For the text-containing cell, return its midpoint in (X, Y) coordinate format. 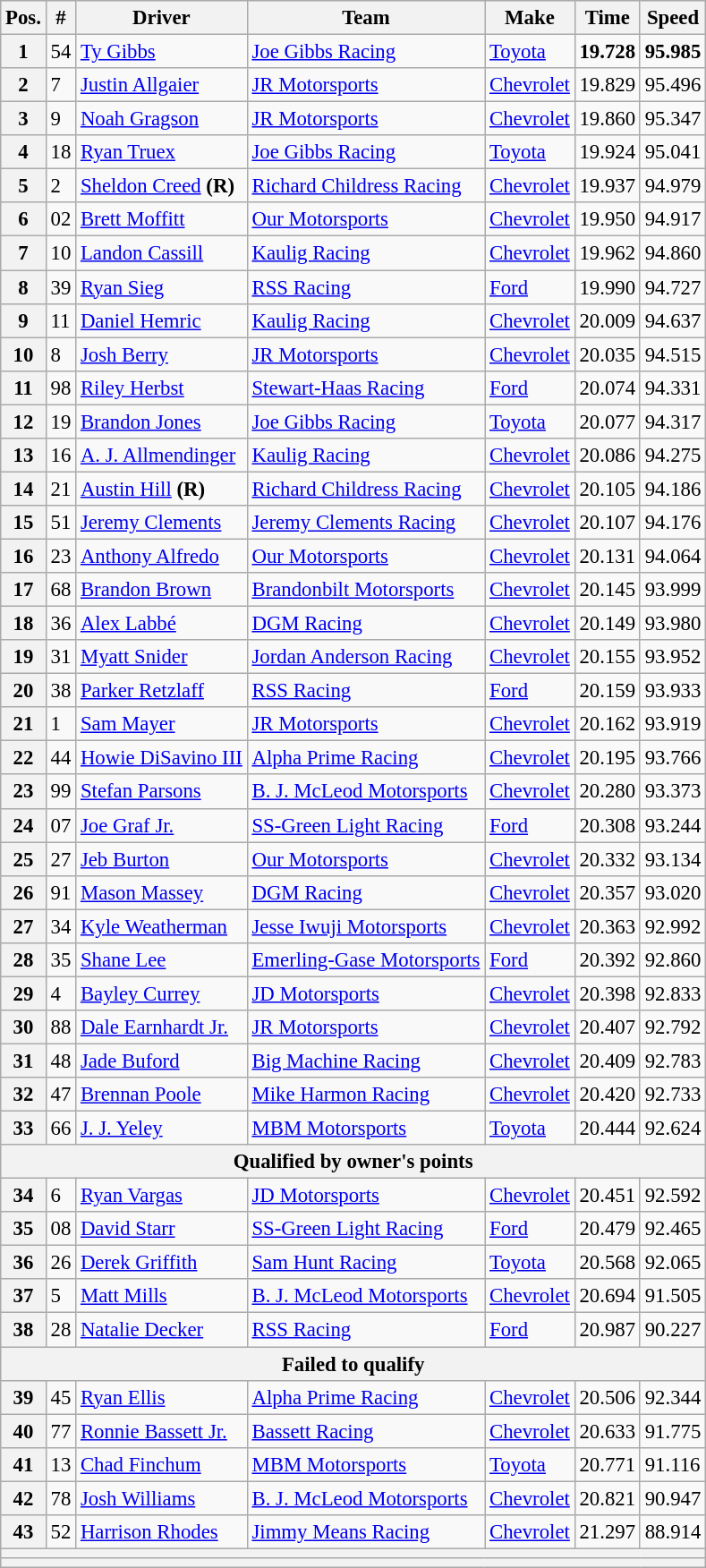
21.297 (607, 1532)
Harrison Rhodes (162, 1532)
93.999 (673, 590)
91.116 (673, 1464)
52 (61, 1532)
94.331 (673, 388)
19.937 (607, 186)
Daniel Hemric (162, 320)
88 (61, 1027)
Brandon Jones (162, 422)
77 (61, 1431)
20.159 (607, 691)
Big Machine Racing (366, 1061)
Justin Allgaier (162, 85)
20.105 (607, 489)
19.950 (607, 219)
37 (23, 1297)
19.860 (607, 119)
93.766 (673, 758)
20.077 (607, 422)
90.227 (673, 1330)
Stewart-Haas Racing (366, 388)
17 (23, 590)
92.992 (673, 926)
20.987 (607, 1330)
92.833 (673, 993)
40 (23, 1431)
20.451 (607, 1196)
20.280 (607, 792)
20.162 (607, 724)
Chad Finchum (162, 1464)
20.821 (607, 1498)
20.145 (607, 590)
93.919 (673, 724)
Jesse Iwuji Motorsports (366, 926)
41 (23, 1464)
93.134 (673, 859)
20.363 (607, 926)
20.149 (607, 624)
Shane Lee (162, 960)
94.637 (673, 320)
A. J. Allmendinger (162, 456)
98 (61, 388)
93.980 (673, 624)
Speed (673, 18)
Jeb Burton (162, 859)
95.347 (673, 119)
Myatt Snider (162, 657)
20.107 (607, 523)
25 (23, 859)
Brennan Poole (162, 1095)
92.860 (673, 960)
Riley Herbst (162, 388)
20.506 (607, 1397)
20.398 (607, 993)
20.131 (607, 556)
Kyle Weatherman (162, 926)
Joe Graf Jr. (162, 825)
92.624 (673, 1129)
20 (23, 691)
45 (61, 1397)
Ryan Truex (162, 152)
Noah Gragson (162, 119)
20.568 (607, 1263)
Landon Cassill (162, 253)
Alex Labbé (162, 624)
Brandonbilt Motorsports (366, 590)
94.275 (673, 456)
Brett Moffitt (162, 219)
42 (23, 1498)
Stefan Parsons (162, 792)
20.407 (607, 1027)
Ryan Vargas (162, 1196)
20.771 (607, 1464)
Bayley Currey (162, 993)
95.985 (673, 52)
91.775 (673, 1431)
93.952 (673, 657)
94.317 (673, 422)
47 (61, 1095)
90.947 (673, 1498)
95.496 (673, 85)
Austin Hill (R) (162, 489)
43 (23, 1532)
93.020 (673, 892)
Ty Gibbs (162, 52)
Natalie Decker (162, 1330)
20.409 (607, 1061)
15 (23, 523)
20.086 (607, 456)
92.733 (673, 1095)
20.009 (607, 320)
David Starr (162, 1229)
91.505 (673, 1297)
22 (23, 758)
20.479 (607, 1229)
32 (23, 1095)
Jade Buford (162, 1061)
19.990 (607, 287)
92.344 (673, 1397)
Mason Massey (162, 892)
48 (61, 1061)
20.357 (607, 892)
20.035 (607, 354)
93.933 (673, 691)
14 (23, 489)
Jeremy Clements (162, 523)
20.195 (607, 758)
3 (23, 119)
94.515 (673, 354)
Jimmy Means Racing (366, 1532)
24 (23, 825)
Mike Harmon Racing (366, 1095)
94.979 (673, 186)
Failed to qualify (353, 1364)
J. J. Yeley (162, 1129)
Jeremy Clements Racing (366, 523)
30 (23, 1027)
Pos. (23, 18)
94.064 (673, 556)
95.041 (673, 152)
20.308 (607, 825)
Derek Griffith (162, 1263)
92.065 (673, 1263)
20.155 (607, 657)
Bassett Racing (366, 1431)
94.727 (673, 287)
51 (61, 523)
07 (61, 825)
54 (61, 52)
Brandon Brown (162, 590)
93.244 (673, 825)
Team (366, 18)
94.860 (673, 253)
# (61, 18)
44 (61, 758)
Howie DiSavino III (162, 758)
Anthony Alfredo (162, 556)
Parker Retzlaff (162, 691)
66 (61, 1129)
Ronnie Bassett Jr. (162, 1431)
Ryan Sieg (162, 287)
20.694 (607, 1297)
91 (61, 892)
20.392 (607, 960)
Emerling-Gase Motorsports (366, 960)
Driver (162, 18)
19.728 (607, 52)
99 (61, 792)
92.465 (673, 1229)
92.783 (673, 1061)
94.917 (673, 219)
Time (607, 18)
92.592 (673, 1196)
Ryan Ellis (162, 1397)
Josh Williams (162, 1498)
12 (23, 422)
33 (23, 1129)
94.176 (673, 523)
20.633 (607, 1431)
20.332 (607, 859)
93.373 (673, 792)
19.924 (607, 152)
68 (61, 590)
92.792 (673, 1027)
02 (61, 219)
94.186 (673, 489)
Dale Earnhardt Jr. (162, 1027)
29 (23, 993)
Matt Mills (162, 1297)
19.962 (607, 253)
Sheldon Creed (R) (162, 186)
Qualified by owner's points (353, 1162)
Sam Hunt Racing (366, 1263)
78 (61, 1498)
88.914 (673, 1532)
19.829 (607, 85)
Make (530, 18)
08 (61, 1229)
20.074 (607, 388)
Josh Berry (162, 354)
Jordan Anderson Racing (366, 657)
Sam Mayer (162, 724)
20.444 (607, 1129)
20.420 (607, 1095)
